Return the (X, Y) coordinate for the center point of the cell that contains the specified text.  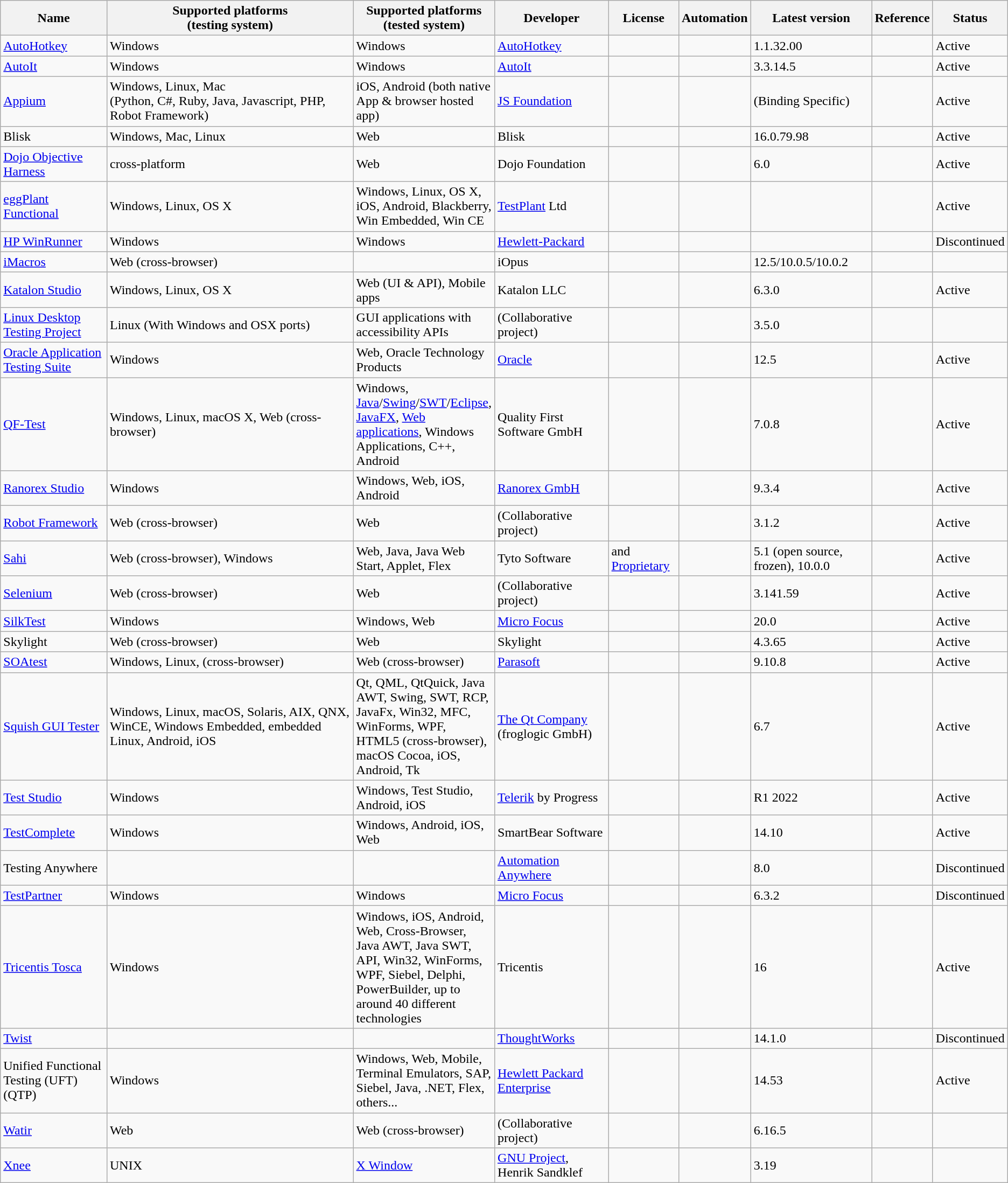
Robot Framework (54, 524)
GUI applications with accessibility APIs (424, 324)
3.141.59 (811, 594)
Windows, Linux, (cross-browser) (230, 662)
14.53 (811, 1081)
Appium (54, 101)
6.0 (811, 164)
JS Foundation (552, 101)
Windows, Web, Mobile, Terminal Emulators, SAP, Siebel, Java, .NET, Flex, others... (424, 1081)
Unified Functional Testing (UFT) (QTP) (54, 1081)
Windows, Test Studio, Android, iOS (424, 797)
16 (811, 966)
Squish GUI Tester (54, 726)
Windows, Linux, OS X, iOS, Android, Blackberry, Win Embedded, Win CE (424, 206)
Reference (902, 18)
HP WinRunner (54, 241)
Tricentis Tosca (54, 966)
QF-Test (54, 423)
TestPartner (54, 895)
9.3.4 (811, 488)
iOS, Android (both native App & browser hosted app) (424, 101)
Windows, Linux, macOS, Solaris, AIX, QNX, WinCE, Windows Embedded, embedded Linux, Android, iOS (230, 726)
Xnee (54, 1166)
(Binding Specific) (811, 101)
Katalon Studio (54, 290)
Windows, Mac, Linux (230, 136)
TestPlant Ltd (552, 206)
Status (970, 18)
Windows, Linux, macOS X, Web (cross-browser) (230, 423)
Sahi (54, 558)
14.10 (811, 833)
Windows, Android, iOS, Web (424, 833)
Web, Java, Java Web Start, Applet, Flex (424, 558)
6.3.0 (811, 290)
3.19 (811, 1166)
SilkTest (54, 621)
Watir (54, 1130)
Tyto Software (552, 558)
6.3.2 (811, 895)
Testing Anywhere (54, 867)
UNIX (230, 1166)
12.5 (811, 360)
X Window (424, 1166)
TestComplete (54, 833)
Web, Oracle Technology Products (424, 360)
9.10.8 (811, 662)
20.0 (811, 621)
3.3.14.5 (811, 66)
Dojo Foundation (552, 164)
Oracle Application Testing Suite (54, 360)
ThoughtWorks (552, 1038)
Dojo Objective Harness (54, 164)
iMacros (54, 262)
Tricentis (552, 966)
Hewlett-Packard (552, 241)
Twist (54, 1038)
Katalon LLC (552, 290)
1.1.32.00 (811, 46)
5.1 (open source, frozen), 10.0.0 (811, 558)
The Qt Company (froglogic GmbH) (552, 726)
14.1.0 (811, 1038)
Linux (With Windows and OSX ports) (230, 324)
SmartBear Software (552, 833)
Windows, Linux, Mac (Python, C#, Ruby, Java, Javascript, PHP, Robot Framework) (230, 101)
Latest version (811, 18)
3.5.0 (811, 324)
cross-platform (230, 164)
Parasoft (552, 662)
Linux Desktop Testing Project (54, 324)
Web (cross-browser), Windows (230, 558)
12.5/10.0.5/10.0.2 (811, 262)
Automation Anywhere (552, 867)
7.0.8 (811, 423)
3.1.2 (811, 524)
R1 2022 (811, 797)
Oracle (552, 360)
Ranorex Studio (54, 488)
Hewlett Packard Enterprise (552, 1081)
eggPlant Functional (54, 206)
Qt, QML, QtQuick, Java AWT, Swing, SWT, RCP, JavaFx, Win32, MFC, WinForms, WPF, HTML5 (cross-browser), macOS Cocoa, iOS, Android, Tk (424, 726)
Supported platforms(tested system) (424, 18)
Supported platforms(testing system) (230, 18)
6.16.5 (811, 1130)
Windows, Java/Swing/SWT/Eclipse, JavaFX, Web applications, Windows Applications, C++, Android (424, 423)
License (643, 18)
Windows, Web (424, 621)
Quality First Software GmbH (552, 423)
Ranorex GmbH (552, 488)
iOpus (552, 262)
Telerik by Progress (552, 797)
GNU Project, Henrik Sandklef (552, 1166)
4.3.65 (811, 642)
6.7 (811, 726)
16.0.79.98 (811, 136)
Web (UI & API), Mobile apps (424, 290)
SOAtest (54, 662)
8.0 (811, 867)
Automation (715, 18)
Selenium (54, 594)
Test Studio (54, 797)
Windows, Web, iOS, Android (424, 488)
Name (54, 18)
Developer (552, 18)
and Proprietary (643, 558)
